Output the (X, Y) coordinate of the center of the cell containing the given text.  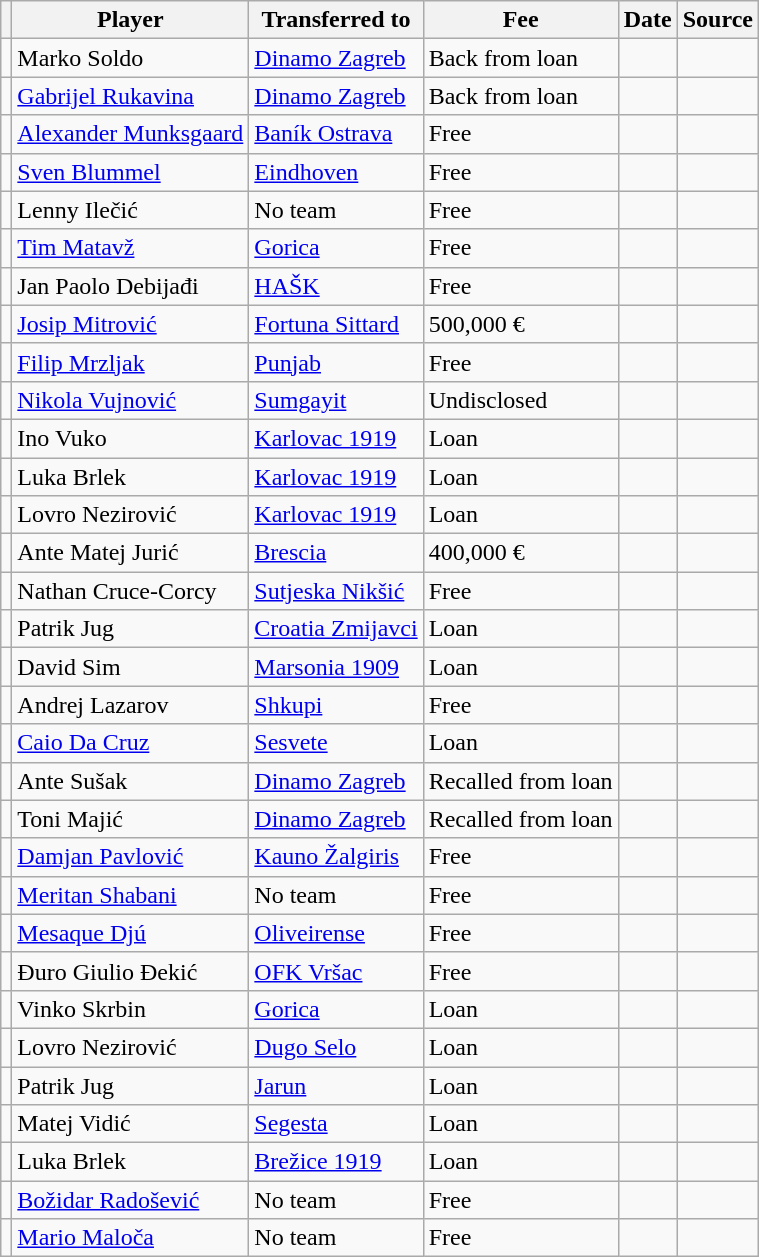
Punjab (336, 362)
Ante Sušak (130, 781)
Kauno Žalgiris (336, 857)
Ante Matej Jurić (130, 553)
Vinko Skrbin (130, 1009)
Gabrijel Rukavina (130, 96)
Jan Paolo Debijađi (130, 286)
Segesta (336, 1124)
Caio Da Cruz (130, 743)
OFK Vršac (336, 971)
Tim Matavž (130, 248)
Fortuna Sittard (336, 324)
Shkupi (336, 705)
Date (648, 20)
Marsonia 1909 (336, 667)
Lenny Ilečić (130, 210)
Nathan Cruce-Corcy (130, 591)
Croatia Zmijavci (336, 629)
Ino Vuko (130, 438)
Baník Ostrava (336, 134)
HAŠK (336, 286)
Toni Majić (130, 819)
500,000 € (520, 324)
Matej Vidić (130, 1124)
Sven Blummel (130, 172)
Source (718, 20)
Filip Mrzljak (130, 362)
Mario Maloča (130, 1238)
Fee (520, 20)
Player (130, 20)
Marko Soldo (130, 58)
Sesvete (336, 743)
Nikola Vujnović (130, 400)
Josip Mitrović (130, 324)
Damjan Pavlović (130, 857)
Božidar Radošević (130, 1200)
David Sim (130, 667)
Mesaque Djú (130, 933)
Alexander Munksgaard (130, 134)
Jarun (336, 1085)
400,000 € (520, 553)
Transferred to (336, 20)
Andrej Lazarov (130, 705)
Sutjeska Nikšić (336, 591)
Brežice 1919 (336, 1162)
Eindhoven (336, 172)
Dugo Selo (336, 1047)
Brescia (336, 553)
Undisclosed (520, 400)
Sumgayit (336, 400)
Oliveirense (336, 933)
Đuro Giulio Đekić (130, 971)
Meritan Shabani (130, 895)
